Identify which cell holds the provided text, then report its (X, Y) central coordinate. 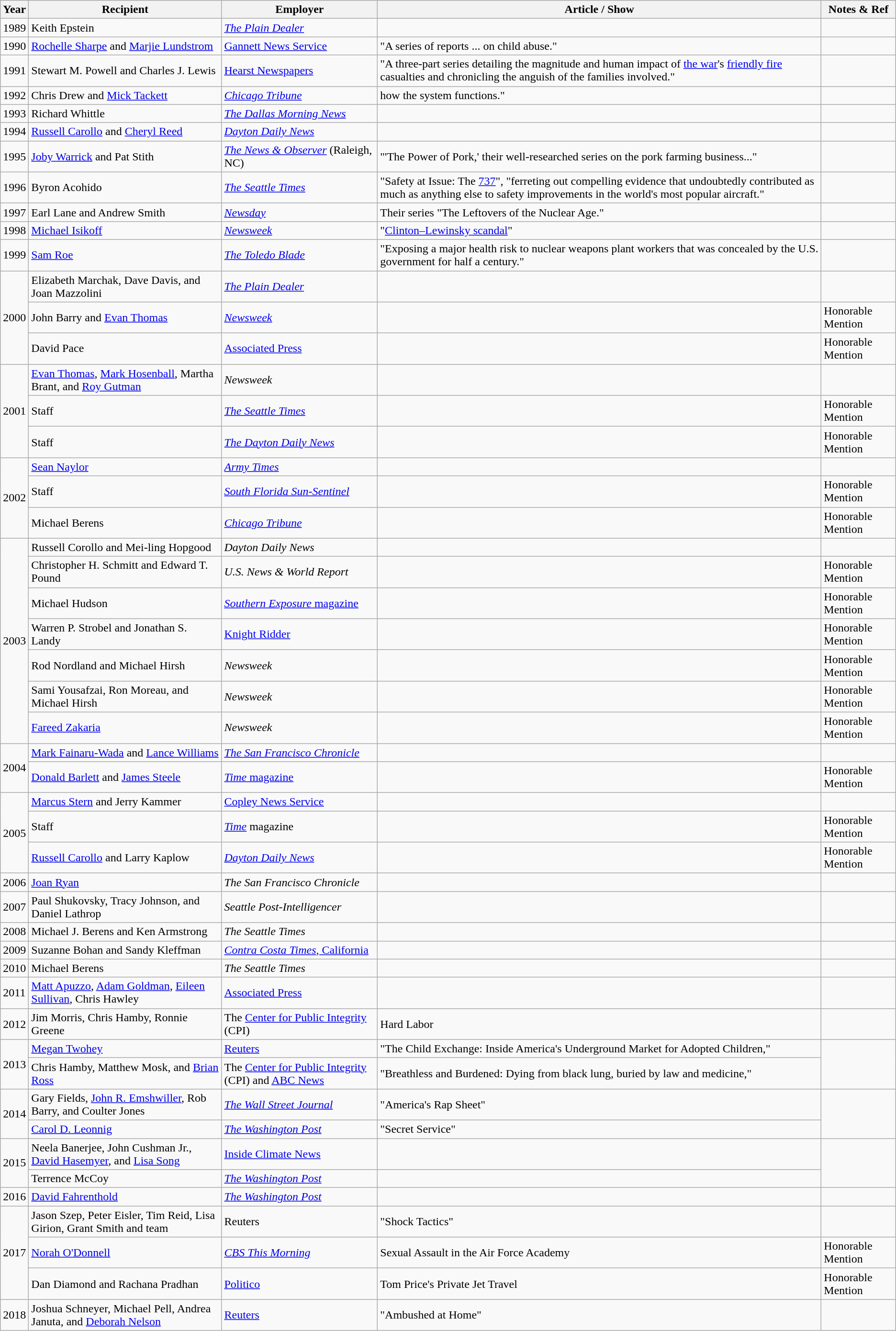
"Breathless and Burdened: Dying from black lung, buried by law and medicine," (599, 1073)
Elizabeth Marchak, Dave Davis, and Joan Mazzolini (125, 286)
The Center for Public Integrity (CPI) and ABC News (300, 1073)
Keith Epstein (125, 28)
Chris Hamby, Matthew Mosk, and Brian Ross (125, 1073)
Russell Corollo and Mei-ling Hopgood (125, 547)
Sami Yousafzai, Ron Moreau, and Michael Hirsh (125, 696)
CBS This Morning (300, 1252)
Marcus Stern and Jerry Kammer (125, 802)
Paul Shukovsky, Tracy Johnson, and Daniel Lathrop (125, 907)
Inside Climate News (300, 1154)
Michael Hudson (125, 603)
"Secret Service" (599, 1129)
"The Child Exchange: Inside America's Underground Market for Adopted Children," (599, 1049)
"A series of reports ... on child abuse." (599, 46)
1990 (14, 46)
Michael Isikoff (125, 230)
Hard Labor (599, 1024)
Rod Nordland and Michael Hirsh (125, 665)
Carol D. Leonnig (125, 1129)
Byron Acohido (125, 188)
Contra Costa Times, California (300, 950)
1998 (14, 230)
U.S. News & World Report (300, 572)
Christopher H. Schmitt and Edward T. Pound (125, 572)
Stewart M. Powell and Charles J. Lewis (125, 71)
Joshua Schneyer, Michael Pell, Andrea Januta, and Deborah Nelson (125, 1315)
South Florida Sun-Sentinel (300, 491)
1994 (14, 132)
John Barry and Evan Thomas (125, 318)
Politico (300, 1284)
Russell Carollo and Larry Kaplow (125, 858)
Norah O'Donnell (125, 1252)
1989 (14, 28)
2017 (14, 1252)
2003 (14, 641)
"Ambushed at Home" (599, 1315)
Newsday (300, 212)
Article / Show (599, 10)
2011 (14, 993)
The Toledo Blade (300, 255)
2013 (14, 1064)
1992 (14, 95)
The Center for Public Integrity (CPI) (300, 1024)
Tom Price's Private Jet Travel (599, 1284)
Megan Twohey (125, 1049)
Army Times (300, 467)
"Shock Tactics" (599, 1222)
"Exposing a major health risk to nuclear weapons plant workers that was concealed by the U.S. government for half a century." (599, 255)
Their series "The Leftovers of the Nuclear Age." (599, 212)
Notes & Ref (859, 10)
1999 (14, 255)
2005 (14, 833)
2000 (14, 318)
Donald Barlett and James Steele (125, 778)
Sam Roe (125, 255)
The Dayton Daily News (300, 442)
1991 (14, 71)
Rochelle Sharpe and Marjie Lundstrom (125, 46)
Employer (300, 10)
2006 (14, 882)
1993 (14, 113)
David Pace (125, 349)
"America's Rap Sheet" (599, 1104)
2012 (14, 1024)
2007 (14, 907)
2004 (14, 768)
The Dallas Morning News (300, 113)
Sean Naylor (125, 467)
Hearst Newspapers (300, 71)
1996 (14, 188)
Southern Exposure magazine (300, 603)
Fareed Zakaria (125, 728)
2009 (14, 950)
2016 (14, 1197)
Mark Fainaru-Wada and Lance Williams (125, 752)
The Wall Street Journal (300, 1104)
Gary Fields, John R. Emshwiller, Rob Barry, and Coulter Jones (125, 1104)
2008 (14, 932)
"'The Power of Pork,' their well-researched series on the pork farming business..." (599, 156)
Matt Apuzzo, Adam Goldman, Eileen Sullivan, Chris Hawley (125, 993)
Michael J. Berens and Ken Armstrong (125, 932)
2014 (14, 1114)
1997 (14, 212)
2001 (14, 411)
Knight Ridder (300, 634)
Seattle Post-Intelligencer (300, 907)
how the system functions." (599, 95)
Joby Warrick and Pat Stith (125, 156)
Warren P. Strobel and Jonathan S. Landy (125, 634)
The News & Observer (Raleigh, NC) (300, 156)
Terrence McCoy (125, 1179)
Chris Drew and Mick Tackett (125, 95)
Richard Whittle (125, 113)
Suzanne Bohan and Sandy Kleffman (125, 950)
2018 (14, 1315)
"Clinton–Lewinsky scandal" (599, 230)
1995 (14, 156)
Gannett News Service (300, 46)
Joan Ryan (125, 882)
Sexual Assault in the Air Force Academy (599, 1252)
Jim Morris, Chris Hamby, Ronnie Greene (125, 1024)
Russell Carollo and Cheryl Reed (125, 132)
Year (14, 10)
David Fahrenthold (125, 1197)
2010 (14, 968)
Neela Banerjee, John Cushman Jr., David Hasemyer, and Lisa Song (125, 1154)
Evan Thomas, Mark Hosenball, Martha Brant, and Roy Gutman (125, 380)
Jason Szep, Peter Eisler, Tim Reid, Lisa Girion, Grant Smith and team (125, 1222)
2002 (14, 498)
Copley News Service (300, 802)
2015 (14, 1163)
Recipient (125, 10)
Dan Diamond and Rachana Pradhan (125, 1284)
Earl Lane and Andrew Smith (125, 212)
